Locate the cell with the specified text and output its [X, Y] center coordinate. 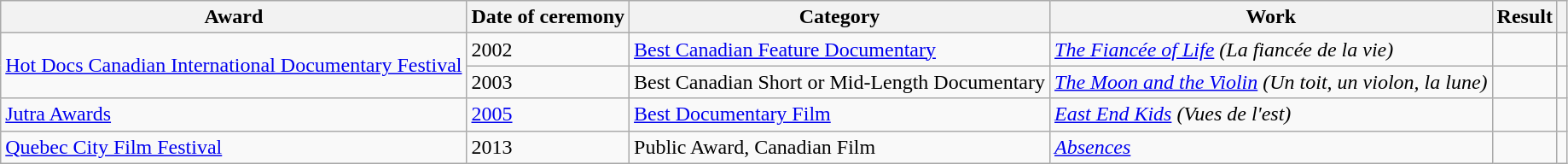
2013 [548, 147]
Best Canadian Short or Mid-Length Documentary [839, 82]
Jutra Awards [234, 114]
Best Canadian Feature Documentary [839, 50]
2005 [548, 114]
Category [839, 17]
Quebec City Film Festival [234, 147]
2002 [548, 50]
2003 [548, 82]
The Moon and the Violin (Un toit, un violon, la lune) [1271, 82]
Hot Docs Canadian International Documentary Festival [234, 66]
Date of ceremony [548, 17]
Public Award, Canadian Film [839, 147]
Award [234, 17]
Result [1524, 17]
Best Documentary Film [839, 114]
The Fiancée of Life (La fiancée de la vie) [1271, 50]
Work [1271, 17]
Absences [1271, 147]
East End Kids (Vues de l'est) [1271, 114]
